Locate the cell with the specified text and output its [X, Y] center coordinate. 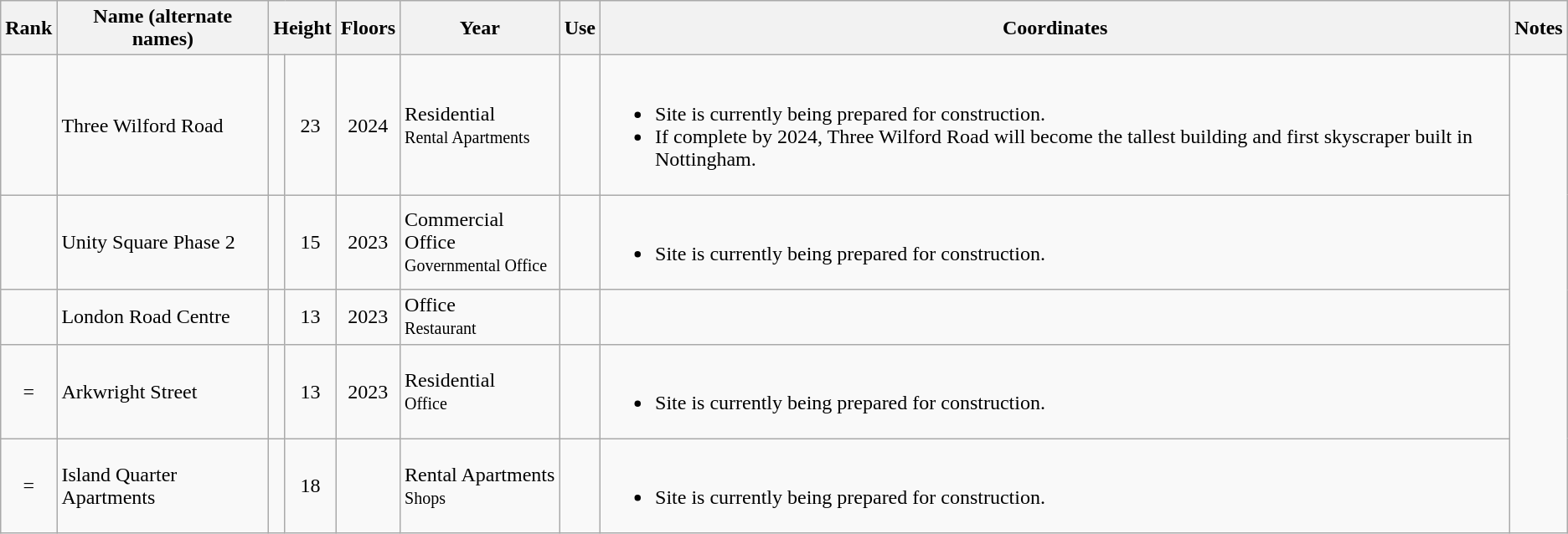
15 [310, 243]
Coordinates [1055, 28]
Height [302, 28]
Unity Square Phase 2 [162, 243]
ResidentialOffice [481, 392]
Use [580, 28]
Island Quarter Apartments [162, 485]
Name (alternate names) [162, 28]
Three Wilford Road [162, 126]
Rental ApartmentsShops [481, 485]
Notes [1539, 28]
Rank [28, 28]
23 [310, 126]
ResidentialRental Apartments [481, 126]
Arkwright Street [162, 392]
18 [310, 485]
Year [481, 28]
Commercial OfficeGovernmental Office [481, 243]
Floors [368, 28]
OfficeRestaurant [481, 316]
London Road Centre [162, 316]
2024 [368, 126]
